For the text-containing cell, return its midpoint in [X, Y] coordinate format. 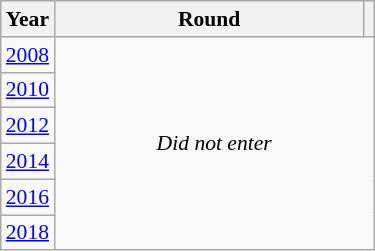
Did not enter [214, 144]
2012 [28, 126]
Round [209, 19]
Year [28, 19]
2008 [28, 55]
2014 [28, 162]
2010 [28, 90]
2016 [28, 197]
2018 [28, 233]
